Capture the cell that displays the provided text and extract its [x, y] central coordinate. 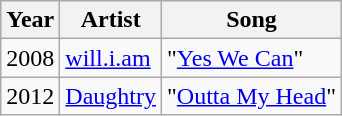
"Yes We Can" [252, 58]
Year [30, 20]
2012 [30, 96]
Daughtry [111, 96]
Artist [111, 20]
2008 [30, 58]
"Outta My Head" [252, 96]
Song [252, 20]
will.i.am [111, 58]
